Extract the [X, Y] coordinate from the center of the cell holding the provided text.  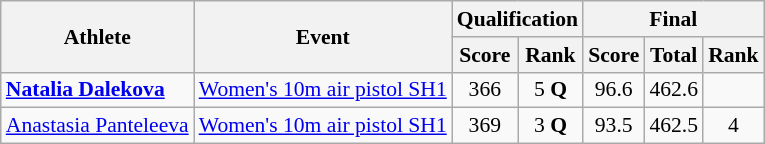
462.6 [674, 90]
Athlete [98, 36]
Natalia Dalekova [98, 90]
Total [674, 55]
93.5 [614, 126]
3 Q [550, 126]
5 Q [550, 90]
Event [323, 36]
96.6 [614, 90]
369 [485, 126]
4 [734, 126]
366 [485, 90]
Qualification [518, 19]
Anastasia Panteleeva [98, 126]
Final [674, 19]
462.5 [674, 126]
